Detect which cell encompasses the target text, then output its [x, y] center coordinate. 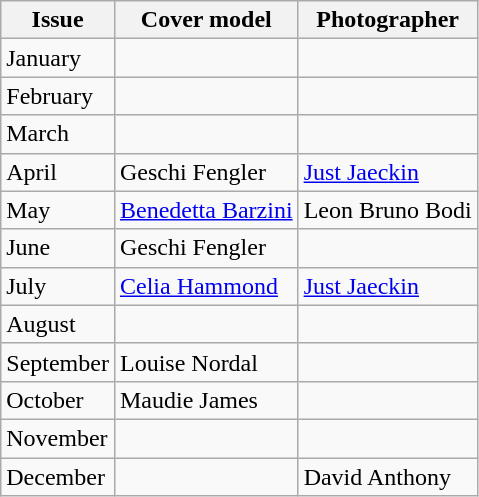
January [58, 58]
Celia Hammond [206, 286]
Issue [58, 20]
February [58, 96]
May [58, 210]
October [58, 400]
July [58, 286]
November [58, 438]
Cover model [206, 20]
December [58, 477]
September [58, 362]
Maudie James [206, 400]
March [58, 134]
David Anthony [388, 477]
Photographer [388, 20]
April [58, 172]
August [58, 324]
June [58, 248]
Leon Bruno Bodi [388, 210]
Benedetta Barzini [206, 210]
Louise Nordal [206, 362]
